Extract the (x, y) coordinate from the center of the cell holding the provided text.  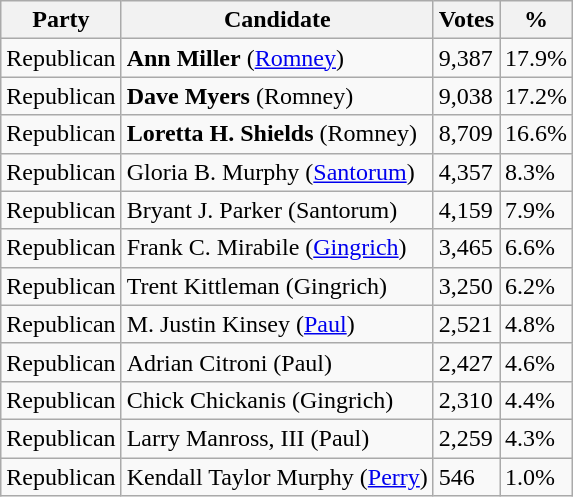
546 (466, 477)
Party (61, 20)
7.9% (536, 210)
4.3% (536, 438)
Adrian Citroni (Paul) (277, 362)
3,250 (466, 286)
2,427 (466, 362)
4,357 (466, 172)
% (536, 20)
8.3% (536, 172)
4.4% (536, 400)
Dave Myers (Romney) (277, 96)
4.8% (536, 324)
Kendall Taylor Murphy (Perry) (277, 477)
Trent Kittleman (Gingrich) (277, 286)
16.6% (536, 134)
Chick Chickanis (Gingrich) (277, 400)
Larry Manross, III (Paul) (277, 438)
6.6% (536, 248)
Gloria B. Murphy (Santorum) (277, 172)
Ann Miller (Romney) (277, 58)
17.9% (536, 58)
9,038 (466, 96)
2,259 (466, 438)
6.2% (536, 286)
8,709 (466, 134)
4,159 (466, 210)
4.6% (536, 362)
9,387 (466, 58)
Loretta H. Shields (Romney) (277, 134)
2,521 (466, 324)
M. Justin Kinsey (Paul) (277, 324)
Frank C. Mirabile (Gingrich) (277, 248)
Bryant J. Parker (Santorum) (277, 210)
Candidate (277, 20)
Votes (466, 20)
17.2% (536, 96)
2,310 (466, 400)
1.0% (536, 477)
3,465 (466, 248)
